Search for the cell housing the specified text and yield its (x, y) center coordinate. 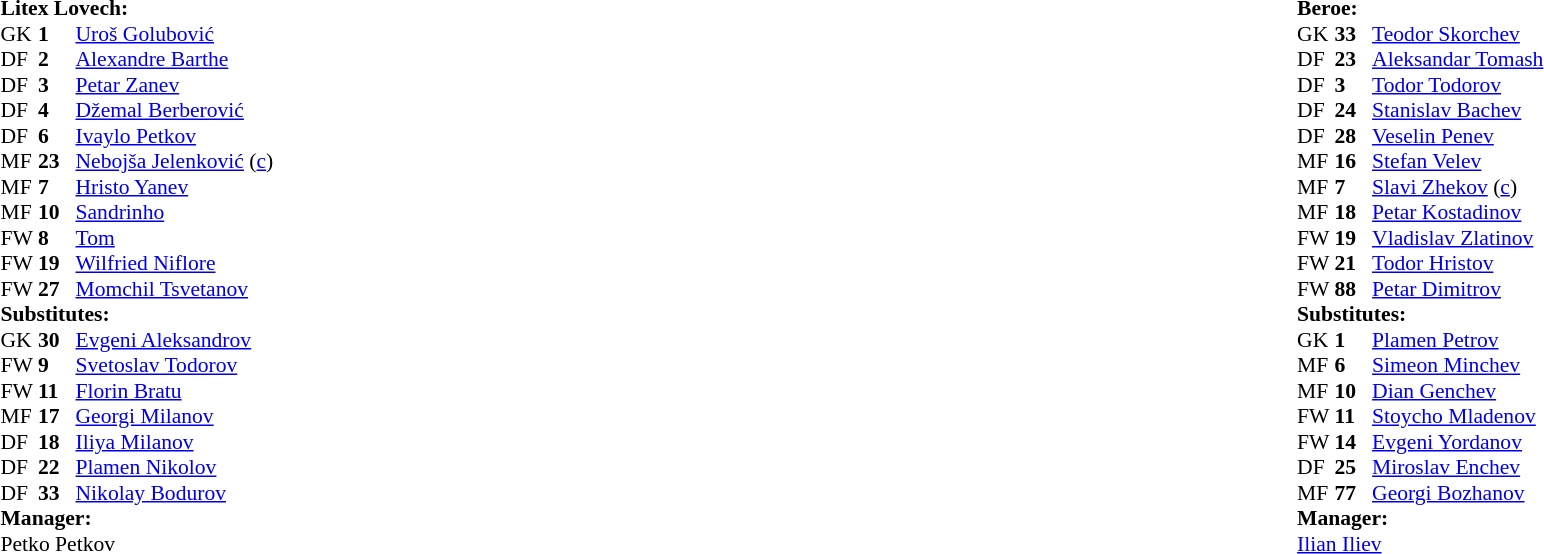
Veselin Penev (1458, 136)
Vladislav Zlatinov (1458, 238)
28 (1354, 136)
Evgeni Aleksandrov (175, 340)
Plamen Petrov (1458, 340)
Teodor Skorchev (1458, 34)
Nikolay Bodurov (175, 493)
9 (57, 365)
24 (1354, 111)
Georgi Milanov (175, 417)
Džemal Berberović (175, 111)
Petar Kostadinov (1458, 213)
21 (1354, 263)
Florin Bratu (175, 391)
Sandrinho (175, 213)
Svetoslav Todorov (175, 365)
25 (1354, 467)
Todor Todorov (1458, 85)
Miroslav Enchev (1458, 467)
Georgi Bozhanov (1458, 493)
Dian Genchev (1458, 391)
Stanislav Bachev (1458, 111)
Stoycho Mladenov (1458, 417)
14 (1354, 442)
Hristo Yanev (175, 187)
Iliya Milanov (175, 442)
2 (57, 59)
Slavi Zhekov (c) (1458, 187)
Wilfried Niflore (175, 263)
Plamen Nikolov (175, 467)
22 (57, 467)
Simeon Minchev (1458, 365)
8 (57, 238)
Momchil Tsvetanov (175, 289)
Alexandre Barthe (175, 59)
17 (57, 417)
Aleksandar Tomash (1458, 59)
Petar Zanev (175, 85)
Todor Hristov (1458, 263)
Petar Dimitrov (1458, 289)
Nebojša Jelenković (c) (175, 161)
Stefan Velev (1458, 161)
Tom (175, 238)
16 (1354, 161)
Evgeni Yordanov (1458, 442)
30 (57, 340)
4 (57, 111)
Uroš Golubović (175, 34)
77 (1354, 493)
Ivaylo Petkov (175, 136)
27 (57, 289)
88 (1354, 289)
